Extract the (x, y) coordinate from the center of the cell holding the provided text.  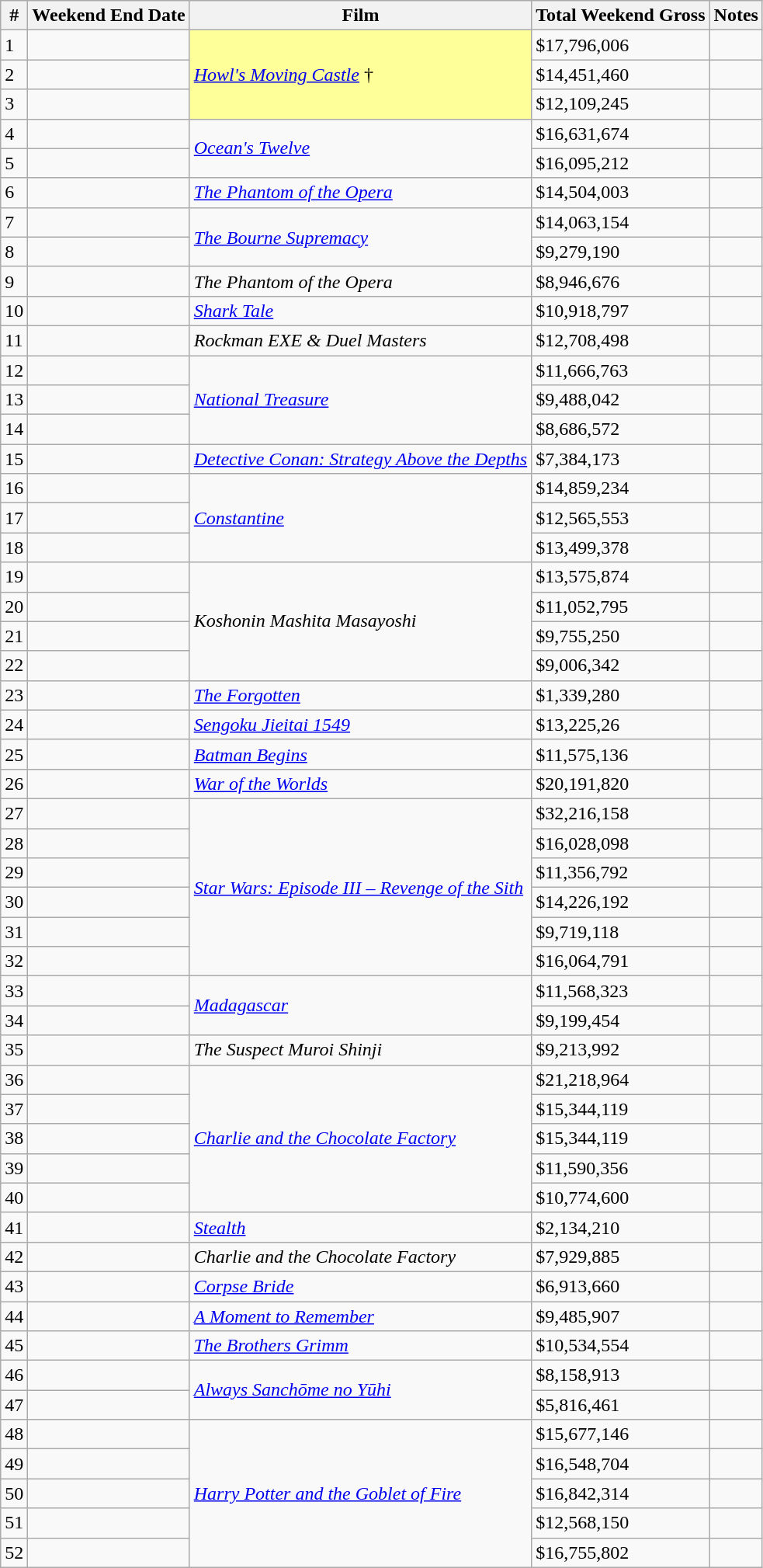
21 (14, 636)
39 (14, 1168)
26 (14, 784)
$9,488,042 (621, 400)
$2,134,210 (621, 1227)
Howl's Moving Castle † (360, 75)
23 (14, 695)
15 (14, 459)
$16,028,098 (621, 843)
Rockman EXE & Duel Masters (360, 340)
Stealth (360, 1227)
$9,485,907 (621, 1316)
$11,590,356 (621, 1168)
48 (14, 1434)
$14,226,192 (621, 902)
Detective Conan: Strategy Above the Depths (360, 459)
$7,929,885 (621, 1257)
$11,356,792 (621, 873)
$9,719,118 (621, 932)
52 (14, 1552)
$9,006,342 (621, 666)
$12,109,245 (621, 104)
19 (14, 577)
25 (14, 754)
13 (14, 400)
$17,796,006 (621, 45)
8 (14, 252)
17 (14, 518)
$10,774,600 (621, 1198)
$8,946,676 (621, 281)
16 (14, 488)
Constantine (360, 518)
$7,384,173 (621, 459)
$9,213,992 (621, 1050)
$14,451,460 (621, 75)
6 (14, 193)
27 (14, 813)
2 (14, 75)
$11,666,763 (621, 370)
49 (14, 1464)
$11,052,795 (621, 607)
$8,158,913 (621, 1375)
$1,339,280 (621, 695)
$11,575,136 (621, 754)
29 (14, 873)
$8,686,572 (621, 429)
$11,568,323 (621, 991)
33 (14, 991)
Weekend End Date (109, 16)
$16,095,212 (621, 163)
40 (14, 1198)
36 (14, 1080)
$9,755,250 (621, 636)
$9,199,454 (621, 1020)
9 (14, 281)
43 (14, 1286)
14 (14, 429)
30 (14, 902)
$9,279,190 (621, 252)
$20,191,820 (621, 784)
$14,063,154 (621, 222)
Corpse Bride (360, 1286)
$13,225,26 (621, 725)
38 (14, 1139)
# (14, 16)
46 (14, 1375)
47 (14, 1405)
7 (14, 222)
$12,708,498 (621, 340)
The Suspect Muroi Shinji (360, 1050)
$21,218,964 (621, 1080)
34 (14, 1020)
Koshonin Mashita Masayoshi (360, 621)
37 (14, 1109)
41 (14, 1227)
12 (14, 370)
22 (14, 666)
Batman Begins (360, 754)
$16,755,802 (621, 1552)
24 (14, 725)
Harry Potter and the Goblet of Fire (360, 1493)
$10,534,554 (621, 1346)
$32,216,158 (621, 813)
A Moment to Remember (360, 1316)
Total Weekend Gross (621, 16)
Ocean's Twelve (360, 148)
Notes (736, 16)
$12,568,150 (621, 1523)
$13,499,378 (621, 548)
4 (14, 134)
$12,565,553 (621, 518)
5 (14, 163)
Star Wars: Episode III – Revenge of the Sith (360, 887)
$16,631,674 (621, 134)
42 (14, 1257)
The Brothers Grimm (360, 1346)
11 (14, 340)
$16,842,314 (621, 1493)
Film (360, 16)
Shark Tale (360, 311)
$14,859,234 (621, 488)
The Forgotten (360, 695)
$13,575,874 (621, 577)
$16,548,704 (621, 1464)
35 (14, 1050)
3 (14, 104)
The Bourne Supremacy (360, 237)
War of the Worlds (360, 784)
$14,504,003 (621, 193)
$16,064,791 (621, 961)
$10,918,797 (621, 311)
32 (14, 961)
Madagascar (360, 1006)
1 (14, 45)
45 (14, 1346)
$15,677,146 (621, 1434)
51 (14, 1523)
28 (14, 843)
National Treasure (360, 400)
$5,816,461 (621, 1405)
20 (14, 607)
31 (14, 932)
50 (14, 1493)
18 (14, 548)
44 (14, 1316)
10 (14, 311)
Sengoku Jieitai 1549 (360, 725)
Always Sanchōme no Yūhi (360, 1390)
$6,913,660 (621, 1286)
